Detect which cell encompasses the target text, then output its (x, y) center coordinate. 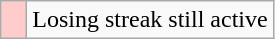
Losing streak still active (150, 20)
